Return the [X, Y] coordinate for the center point of the cell that contains the specified text.  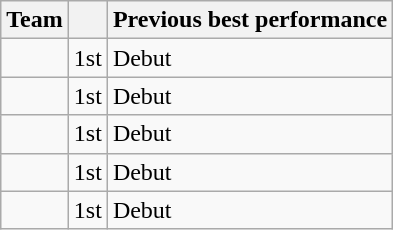
Team [35, 20]
Previous best performance [250, 20]
